Determine the [x, y] coordinate at the center of the cell enclosing the given text.  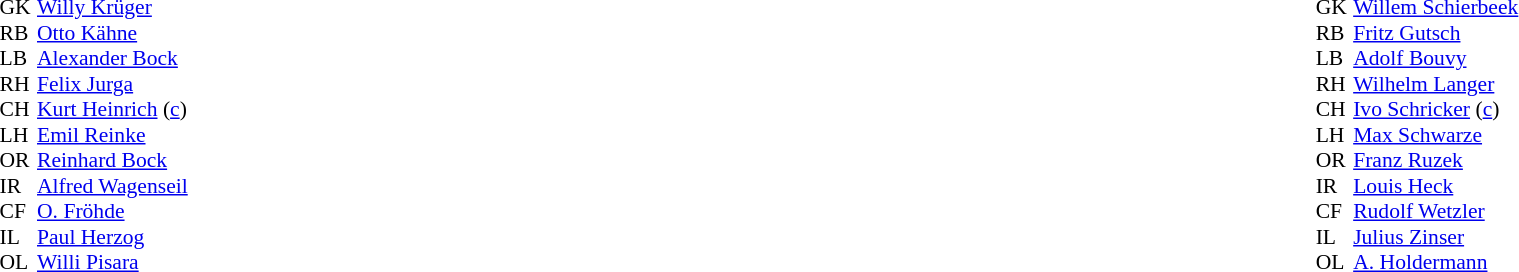
Louis Heck [1436, 186]
Max Schwarze [1436, 135]
Julius Zinser [1436, 237]
Alfred Wagenseil [112, 186]
Fritz Gutsch [1436, 33]
Alexander Bock [112, 59]
Kurt Heinrich (c) [112, 109]
Wilhelm Langer [1436, 84]
Otto Kähne [112, 33]
Reinhard Bock [112, 161]
Ivo Schricker (c) [1436, 109]
Franz Ruzek [1436, 161]
Felix Jurga [112, 84]
O. Fröhde [112, 211]
Emil Reinke [112, 135]
Paul Herzog [112, 237]
Adolf Bouvy [1436, 59]
Rudolf Wetzler [1436, 211]
